Scan for the cell matching the given text and deliver its [x, y] coordinate at center. 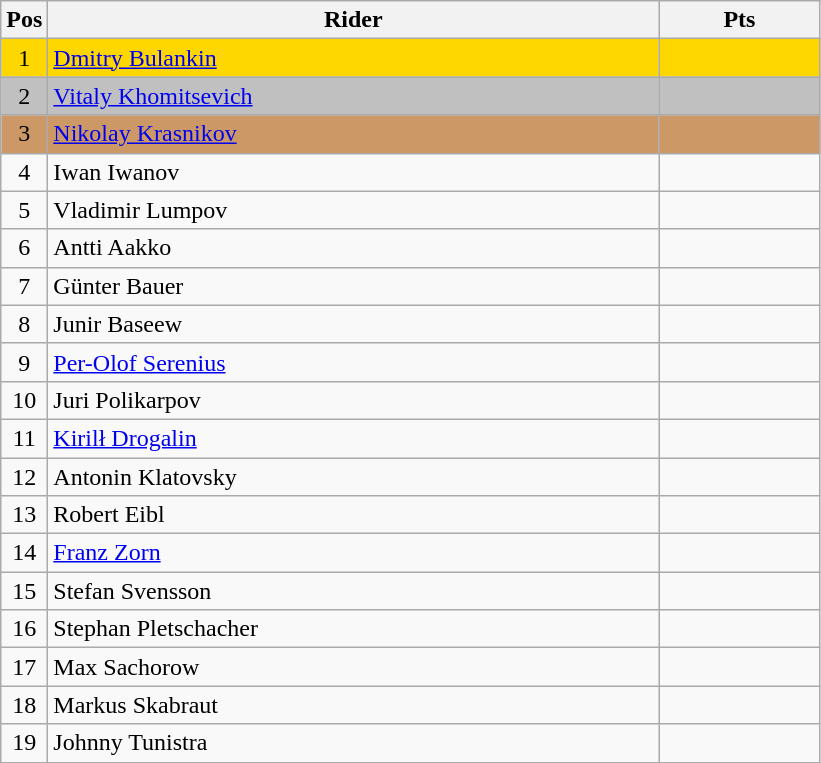
Juri Polikarpov [354, 400]
7 [24, 286]
11 [24, 438]
Pts [740, 20]
1 [24, 58]
16 [24, 629]
17 [24, 667]
Rider [354, 20]
Kirilł Drogalin [354, 438]
Johnny Tunistra [354, 743]
9 [24, 362]
6 [24, 248]
Stefan Svensson [354, 591]
Vladimir Lumpov [354, 210]
Antti Aakko [354, 248]
Junir Baseew [354, 324]
18 [24, 705]
2 [24, 96]
4 [24, 172]
10 [24, 400]
Dmitry Bulankin [354, 58]
Per-Olof Serenius [354, 362]
Antonin Klatovsky [354, 477]
Markus Skabraut [354, 705]
12 [24, 477]
Franz Zorn [354, 553]
Iwan Iwanov [354, 172]
5 [24, 210]
Stephan Pletschacher [354, 629]
Günter Bauer [354, 286]
Nikolay Krasnikov [354, 134]
3 [24, 134]
19 [24, 743]
14 [24, 553]
Max Sachorow [354, 667]
Vitaly Khomitsevich [354, 96]
13 [24, 515]
15 [24, 591]
Robert Eibl [354, 515]
Pos [24, 20]
8 [24, 324]
